Detect which cell encompasses the target text, then output its [X, Y] center coordinate. 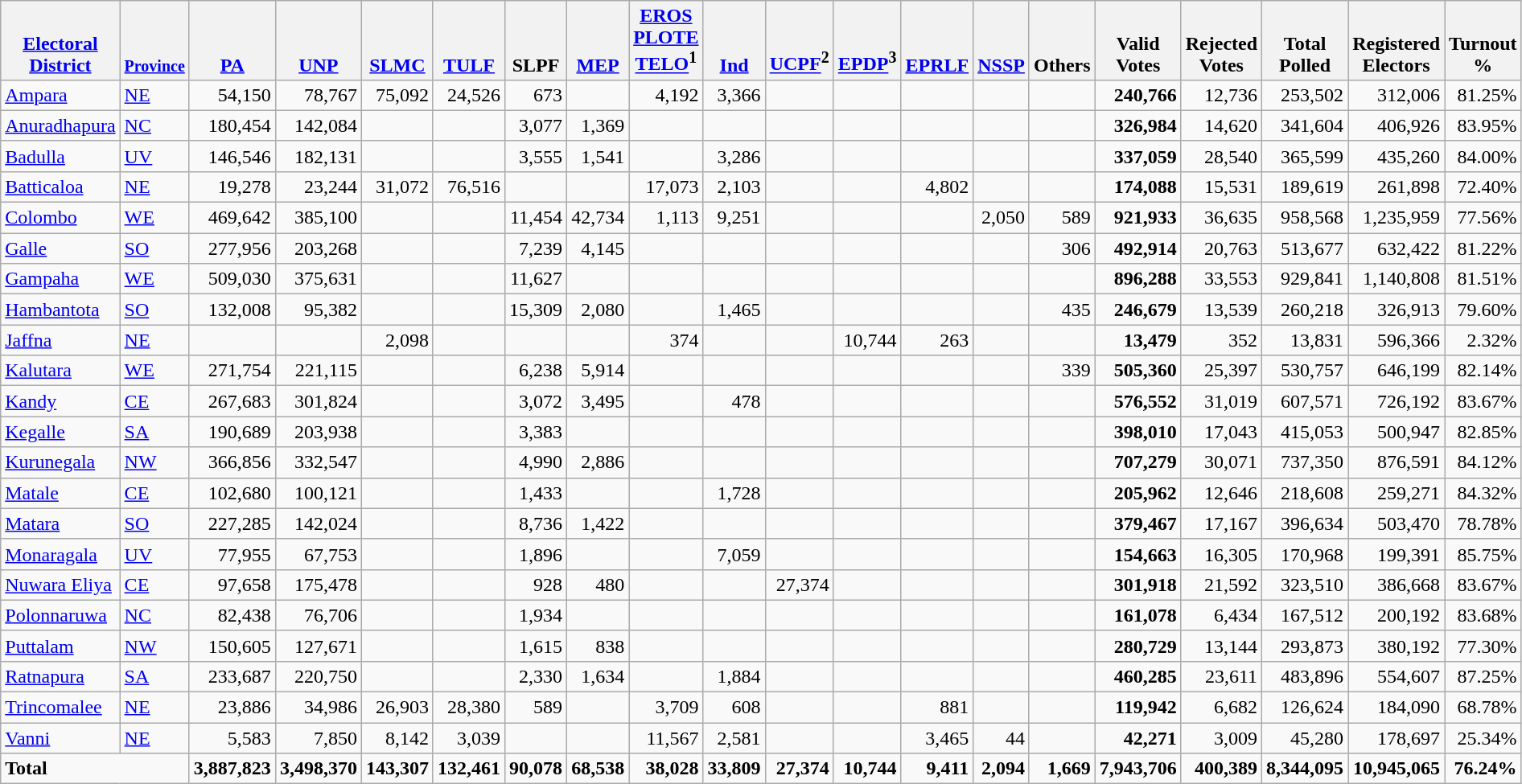
396,634 [1305, 523]
97,658 [232, 585]
28,540 [1221, 156]
82,438 [232, 615]
13,479 [1137, 340]
1,669 [1062, 769]
3,887,823 [232, 769]
312,006 [1397, 95]
1,934 [536, 615]
205,962 [1137, 493]
896,288 [1137, 279]
17,167 [1221, 523]
26,903 [397, 708]
332,547 [319, 462]
Trincomalee [60, 708]
TULF [468, 40]
Others [1062, 40]
132,461 [468, 769]
838 [599, 646]
14,620 [1221, 125]
7,239 [536, 248]
1,634 [599, 676]
RejectedVotes [1221, 40]
25,397 [1221, 371]
375,631 [319, 279]
3,366 [734, 95]
958,568 [1305, 218]
15,531 [1221, 187]
84.12% [1483, 462]
199,391 [1397, 554]
Province [154, 40]
460,285 [1137, 676]
11,567 [666, 738]
6,434 [1221, 615]
78.78% [1483, 523]
Gampaha [60, 279]
132,008 [232, 310]
12,736 [1221, 95]
415,053 [1305, 432]
1,465 [734, 310]
400,389 [1221, 769]
2,886 [599, 462]
189,619 [1305, 187]
608 [734, 708]
54,150 [232, 95]
469,642 [232, 218]
23,244 [319, 187]
81.25% [1483, 95]
30,071 [1221, 462]
6,682 [1221, 708]
82.14% [1483, 371]
267,683 [232, 401]
483,896 [1305, 676]
9,251 [734, 218]
6,238 [536, 371]
Kalutara [60, 371]
Monaragala [60, 554]
5,583 [232, 738]
167,512 [1305, 615]
82.85% [1483, 432]
271,754 [232, 371]
3,009 [1221, 738]
707,279 [1137, 462]
79.60% [1483, 310]
3,077 [536, 125]
11,627 [536, 279]
76.24% [1483, 769]
PA [232, 40]
1,884 [734, 676]
646,199 [1397, 371]
200,192 [1397, 615]
326,913 [1397, 310]
RegisteredElectors [1397, 40]
67,753 [319, 554]
632,422 [1397, 248]
78,767 [319, 95]
8,344,095 [1305, 769]
143,307 [397, 769]
146,546 [232, 156]
301,824 [319, 401]
95,382 [319, 310]
13,831 [1305, 340]
218,608 [1305, 493]
Anuradhapura [60, 125]
EROSPLOTETELO1 [666, 40]
1,235,959 [1397, 218]
16,305 [1221, 554]
921,933 [1137, 218]
1,541 [599, 156]
3,039 [468, 738]
Batticaloa [60, 187]
72.40% [1483, 187]
Galle [60, 248]
161,078 [1137, 615]
233,687 [232, 676]
Puttalam [60, 646]
77.56% [1483, 218]
3,072 [536, 401]
31,072 [397, 187]
2,050 [1002, 218]
Ampara [60, 95]
Matale [60, 493]
929,841 [1305, 279]
13,539 [1221, 310]
227,285 [232, 523]
Badulla [60, 156]
2.32% [1483, 340]
SLPF [536, 40]
2,098 [397, 340]
2,080 [599, 310]
2,094 [1002, 769]
203,938 [319, 432]
513,677 [1305, 248]
83.68% [1483, 615]
1,113 [666, 218]
180,454 [232, 125]
435,260 [1397, 156]
45,280 [1305, 738]
TotalPolled [1305, 40]
33,809 [734, 769]
3,555 [536, 156]
1,422 [599, 523]
3,709 [666, 708]
2,330 [536, 676]
Nuwara Eliya [60, 585]
24,526 [468, 95]
881 [937, 708]
34,986 [319, 708]
83.95% [1483, 125]
505,360 [1137, 371]
85.75% [1483, 554]
36,635 [1221, 218]
435 [1062, 310]
84.32% [1483, 493]
7,850 [319, 738]
386,668 [1397, 585]
260,218 [1305, 310]
Polonnaruwa [60, 615]
184,090 [1397, 708]
480 [599, 585]
31,019 [1221, 401]
341,604 [1305, 125]
119,942 [1137, 708]
90,078 [536, 769]
175,478 [319, 585]
530,757 [1305, 371]
4,145 [599, 248]
102,680 [232, 493]
142,024 [319, 523]
2,103 [734, 187]
170,968 [1305, 554]
7,943,706 [1137, 769]
81.22% [1483, 248]
190,689 [232, 432]
406,926 [1397, 125]
352 [1221, 340]
76,706 [319, 615]
928 [536, 585]
492,914 [1137, 248]
MEP [599, 40]
7,059 [734, 554]
Turnout% [1483, 40]
Matara [60, 523]
259,271 [1397, 493]
8,142 [397, 738]
126,624 [1305, 708]
44 [1002, 738]
UCPF2 [800, 40]
81.51% [1483, 279]
42,271 [1137, 738]
178,697 [1397, 738]
Jaffna [60, 340]
21,592 [1221, 585]
3,383 [536, 432]
174,088 [1137, 187]
68.78% [1483, 708]
1,728 [734, 493]
Kandy [60, 401]
12,646 [1221, 493]
33,553 [1221, 279]
478 [734, 401]
366,856 [232, 462]
3,286 [734, 156]
Ind [734, 40]
84.00% [1483, 156]
13,144 [1221, 646]
38,028 [666, 769]
Vanni [60, 738]
1,433 [536, 493]
1,369 [599, 125]
293,873 [1305, 646]
Total [95, 769]
127,671 [319, 646]
23,611 [1221, 676]
17,043 [1221, 432]
374 [666, 340]
1,140,808 [1397, 279]
306 [1062, 248]
ValidVotes [1137, 40]
182,131 [319, 156]
726,192 [1397, 401]
337,059 [1137, 156]
UNP [319, 40]
596,366 [1397, 340]
NSSP [1002, 40]
263 [937, 340]
142,084 [319, 125]
76,516 [468, 187]
9,411 [937, 769]
240,766 [1137, 95]
554,607 [1397, 676]
301,918 [1137, 585]
4,802 [937, 187]
23,886 [232, 708]
280,729 [1137, 646]
4,990 [536, 462]
5,914 [599, 371]
203,268 [319, 248]
737,350 [1305, 462]
1,615 [536, 646]
EPRLF [937, 40]
246,679 [1137, 310]
25.34% [1483, 738]
4,192 [666, 95]
Ratnapura [60, 676]
SLMC [397, 40]
3,498,370 [319, 769]
68,538 [599, 769]
77.30% [1483, 646]
17,073 [666, 187]
Kurunegala [60, 462]
ElectoralDistrict [60, 40]
339 [1062, 371]
673 [536, 95]
EPDP3 [867, 40]
15,309 [536, 310]
8,736 [536, 523]
100,121 [319, 493]
365,599 [1305, 156]
509,030 [232, 279]
2,581 [734, 738]
42,734 [599, 218]
3,495 [599, 401]
398,010 [1137, 432]
1,896 [536, 554]
28,380 [468, 708]
10,945,065 [1397, 769]
19,278 [232, 187]
380,192 [1397, 646]
Colombo [60, 218]
220,750 [319, 676]
20,763 [1221, 248]
87.25% [1483, 676]
503,470 [1397, 523]
77,955 [232, 554]
385,100 [319, 218]
11,454 [536, 218]
323,510 [1305, 585]
326,984 [1137, 125]
Hambantota [60, 310]
253,502 [1305, 95]
Kegalle [60, 432]
277,956 [232, 248]
379,467 [1137, 523]
876,591 [1397, 462]
75,092 [397, 95]
607,571 [1305, 401]
154,663 [1137, 554]
3,465 [937, 738]
576,552 [1137, 401]
261,898 [1397, 187]
150,605 [232, 646]
221,115 [319, 371]
500,947 [1397, 432]
